Find where the given text appears and provide that cell's center as (X, Y) coordinate. 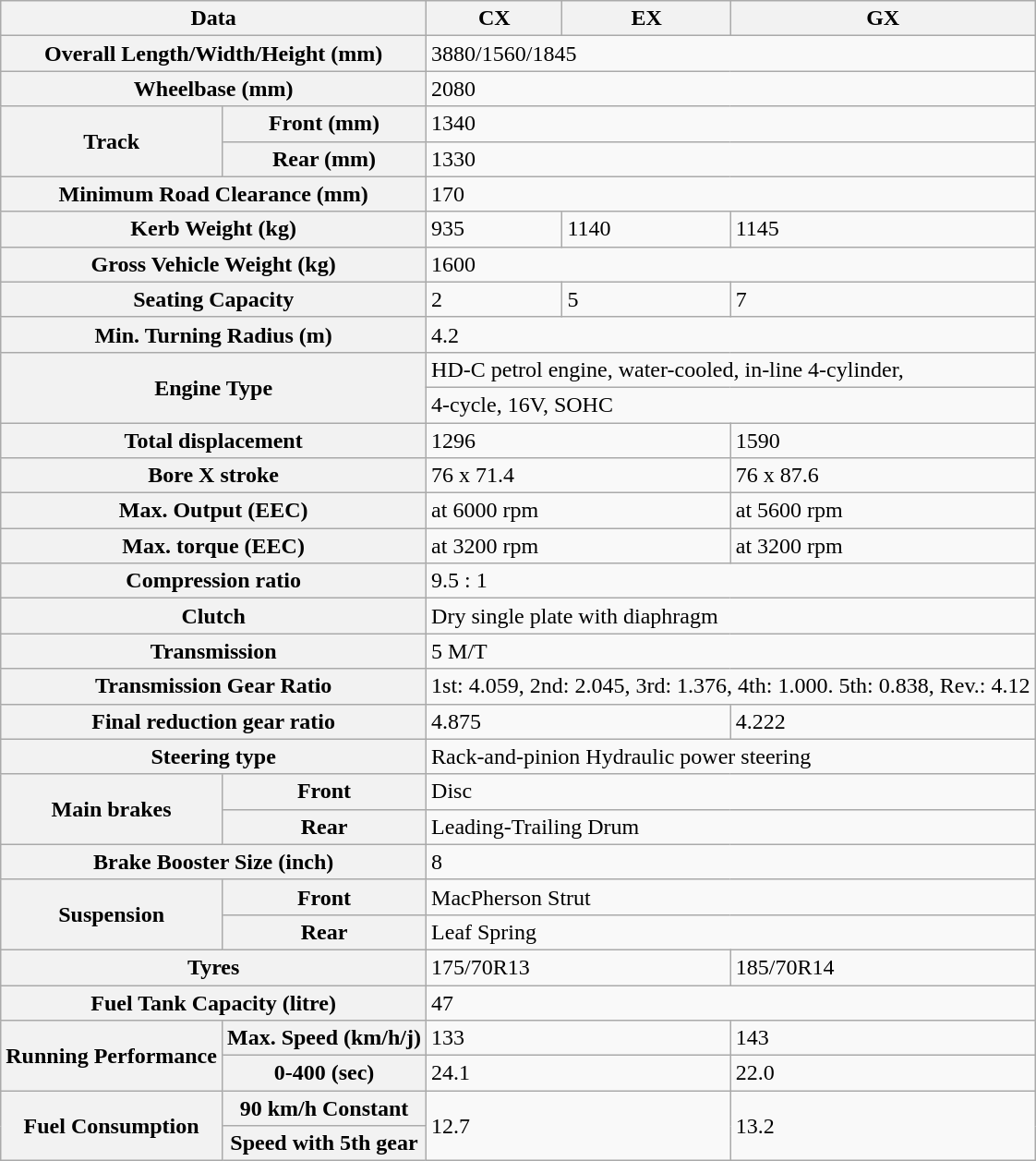
0-400 (sec) (323, 1073)
Compression ratio (214, 581)
9.5 : 1 (731, 581)
HD-C petrol engine, water-cooled, in-line 4-cylinder, (731, 369)
1340 (731, 124)
4.222 (883, 721)
Final reduction gear ratio (214, 721)
2 (495, 299)
1296 (579, 441)
Fuel Tank Capacity (litre) (214, 1002)
Rack-and-pinion Hydraulic power steering (731, 756)
Minimum Road Clearance (mm) (214, 194)
at 5600 rpm (883, 511)
Leading-Trailing Drum (731, 827)
143 (883, 1038)
24.1 (579, 1073)
8 (731, 862)
3880/1560/1845 (731, 54)
47 (731, 1002)
13.2 (883, 1126)
2080 (731, 89)
EX (646, 18)
76 x 87.6 (883, 476)
Max. torque (EEC) (214, 546)
90 km/h Constant (323, 1108)
Engine Type (214, 387)
Seating Capacity (214, 299)
1145 (883, 229)
5 (646, 299)
Max. Speed (km/h/j) (323, 1038)
Transmission (214, 651)
Data (214, 18)
Steering type (214, 756)
133 (579, 1038)
Front (mm) (323, 124)
185/70R14 (883, 967)
Rear (mm) (323, 159)
Clutch (214, 616)
1330 (731, 159)
Dry single plate with diaphragm (731, 616)
4.875 (579, 721)
1st: 4.059, 2nd: 2.045, 3rd: 1.376, 4th: 1.000. 5th: 0.838, Rev.: 4.12 (731, 686)
Transmission Gear Ratio (214, 686)
Leaf Spring (731, 932)
1590 (883, 441)
Max. Output (EEC) (214, 511)
Fuel Consumption (112, 1126)
Brake Booster Size (inch) (214, 862)
Main brakes (112, 809)
Track (112, 141)
CX (495, 18)
Tyres (214, 967)
1600 (731, 264)
1140 (646, 229)
Overall Length/Width/Height (mm) (214, 54)
at 6000 rpm (579, 511)
Gross Vehicle Weight (kg) (214, 264)
175/70R13 (579, 967)
Running Performance (112, 1056)
Wheelbase (mm) (214, 89)
Kerb Weight (kg) (214, 229)
Min. Turning Radius (m) (214, 334)
76 x 71.4 (579, 476)
Disc (731, 792)
Speed with 5th gear (323, 1143)
4.2 (731, 334)
170 (731, 194)
GX (883, 18)
7 (883, 299)
Bore X stroke (214, 476)
Suspension (112, 914)
4-cycle, 16V, SOHC (731, 405)
5 M/T (731, 651)
935 (495, 229)
12.7 (579, 1126)
MacPherson Strut (731, 897)
22.0 (883, 1073)
Total displacement (214, 441)
